Capture the cell that displays the provided text and extract its (x, y) central coordinate. 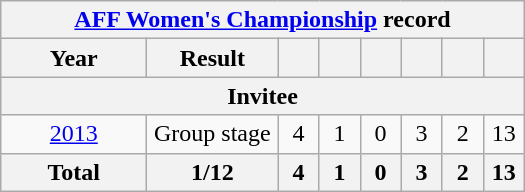
Invitee (263, 96)
Year (74, 58)
2013 (74, 134)
AFF Women's Championship record (263, 20)
Total (74, 172)
1/12 (212, 172)
Result (212, 58)
Group stage (212, 134)
